Find where the given text appears and provide that cell's center as (X, Y) coordinate. 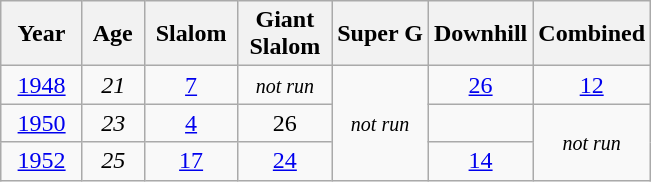
21 (113, 85)
24 (285, 161)
Giant Slalom (285, 34)
7 (191, 85)
1950 (42, 123)
Combined (592, 34)
12 (592, 85)
Year (42, 34)
Downhill (480, 34)
Age (113, 34)
1948 (42, 85)
Super G (380, 34)
17 (191, 161)
Slalom (191, 34)
23 (113, 123)
14 (480, 161)
4 (191, 123)
25 (113, 161)
1952 (42, 161)
